For the text-containing cell, return its midpoint in [x, y] coordinate format. 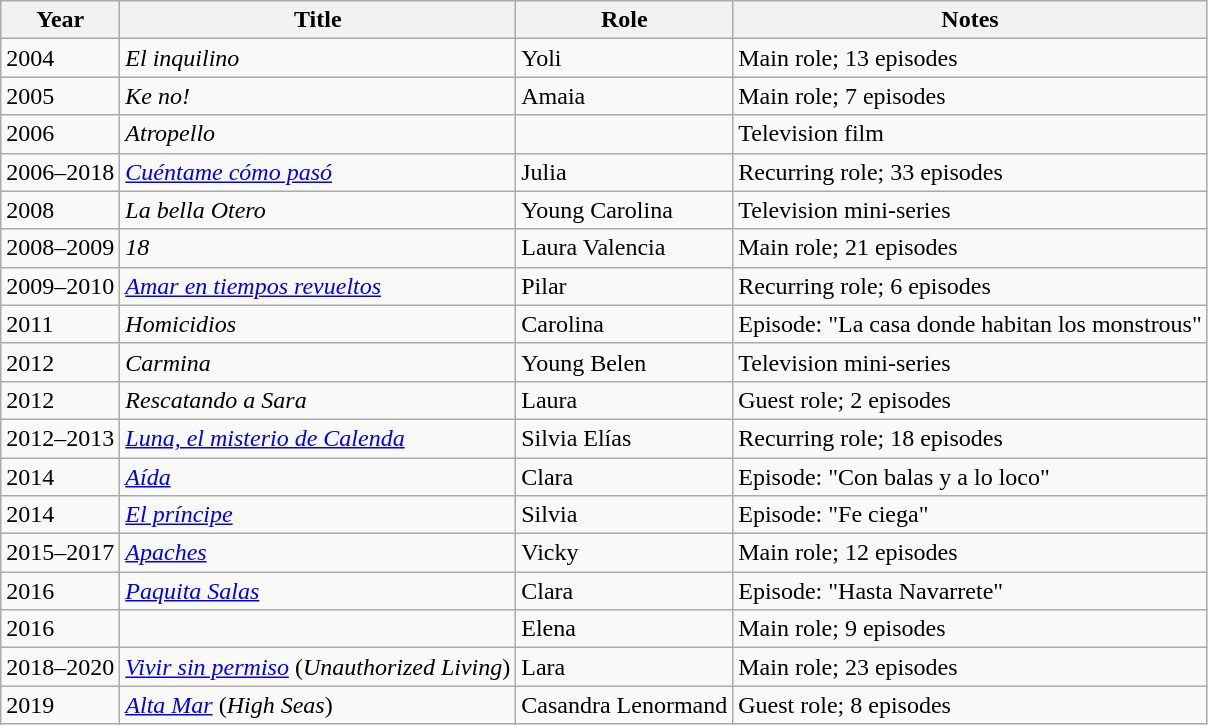
Julia [624, 172]
El inquilino [318, 58]
Title [318, 20]
2008–2009 [60, 248]
Cuéntame cómo pasó [318, 172]
Main role; 23 episodes [970, 667]
Carolina [624, 324]
Recurring role; 6 episodes [970, 286]
Alta Mar (High Seas) [318, 705]
Notes [970, 20]
Recurring role; 33 episodes [970, 172]
Homicidios [318, 324]
Main role; 7 episodes [970, 96]
Vivir sin permiso (Unauthorized Living) [318, 667]
2005 [60, 96]
Carmina [318, 362]
Elena [624, 629]
2008 [60, 210]
Rescatando a Sara [318, 400]
Luna, el misterio de Calenda [318, 438]
Lara [624, 667]
Guest role; 2 episodes [970, 400]
Silvia Elías [624, 438]
2006 [60, 134]
2009–2010 [60, 286]
2006–2018 [60, 172]
Aída [318, 477]
Main role; 9 episodes [970, 629]
Main role; 13 episodes [970, 58]
Paquita Salas [318, 591]
Ke no! [318, 96]
Television film [970, 134]
Laura [624, 400]
2012–2013 [60, 438]
18 [318, 248]
2018–2020 [60, 667]
2004 [60, 58]
Apaches [318, 553]
2019 [60, 705]
Year [60, 20]
Silvia [624, 515]
Recurring role; 18 episodes [970, 438]
Yoli [624, 58]
Episode: "La casa donde habitan los monstrous" [970, 324]
Main role; 12 episodes [970, 553]
Amaia [624, 96]
Guest role; 8 episodes [970, 705]
Episode: "Hasta Navarrete" [970, 591]
Amar en tiempos revueltos [318, 286]
2015–2017 [60, 553]
La bella Otero [318, 210]
Casandra Lenormand [624, 705]
Atropello [318, 134]
Main role; 21 episodes [970, 248]
Role [624, 20]
Young Belen [624, 362]
Vicky [624, 553]
Young Carolina [624, 210]
Pilar [624, 286]
2011 [60, 324]
Laura Valencia [624, 248]
Episode: "Con balas y a lo loco" [970, 477]
Episode: "Fe ciega" [970, 515]
El príncipe [318, 515]
